Find where the given text appears and provide that cell's center as (X, Y) coordinate. 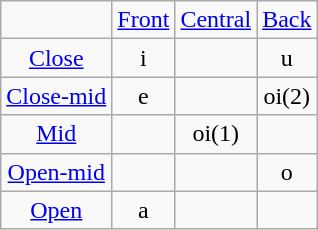
e (144, 96)
Front (144, 20)
Close (56, 58)
Open-mid (56, 172)
i (144, 58)
o (287, 172)
Mid (56, 134)
Open (56, 210)
oi(1) (216, 134)
Close-mid (56, 96)
Back (287, 20)
Central (216, 20)
oi(2) (287, 96)
a (144, 210)
u (287, 58)
